Detect which cell encompasses the target text, then output its [x, y] center coordinate. 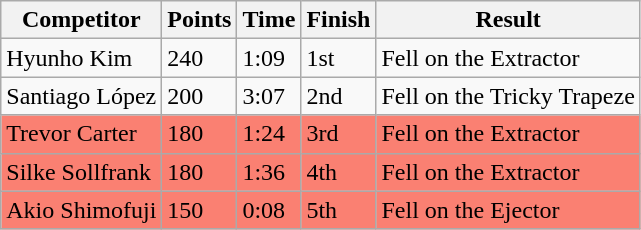
1:09 [269, 58]
Akio Shimofuji [82, 210]
200 [200, 96]
4th [338, 172]
3:07 [269, 96]
Fell on the Tricky Trapeze [508, 96]
3rd [338, 134]
Santiago López [82, 96]
1:24 [269, 134]
Points [200, 20]
1st [338, 58]
Competitor [82, 20]
5th [338, 210]
0:08 [269, 210]
150 [200, 210]
Silke Sollfrank [82, 172]
Time [269, 20]
Fell on the Ejector [508, 210]
Finish [338, 20]
2nd [338, 96]
Hyunho Kim [82, 58]
240 [200, 58]
Result [508, 20]
Trevor Carter [82, 134]
1:36 [269, 172]
